Provide the (x, y) coordinate of the cell's center where the given text is located.  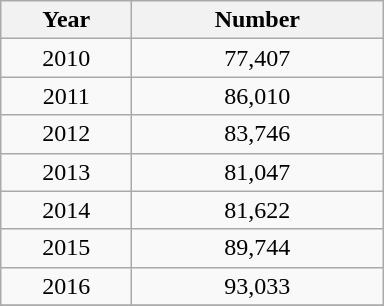
2013 (66, 172)
93,033 (258, 286)
2011 (66, 96)
2010 (66, 58)
83,746 (258, 134)
2015 (66, 248)
2016 (66, 286)
89,744 (258, 248)
86,010 (258, 96)
2012 (66, 134)
2014 (66, 210)
Year (66, 20)
81,047 (258, 172)
Number (258, 20)
77,407 (258, 58)
81,622 (258, 210)
